Find where the given text appears and provide that cell's center as (X, Y) coordinate. 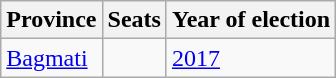
Bagmati (52, 58)
2017 (250, 58)
Province (52, 20)
Year of election (250, 20)
Seats (134, 20)
